From the cell containing the given text, extract its center point as [X, Y] coordinate. 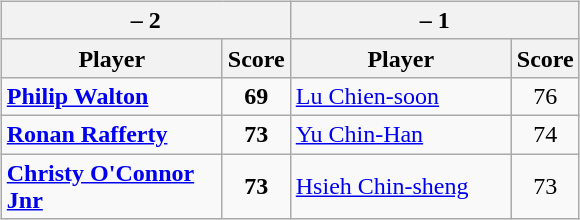
Christy O'Connor Jnr [112, 186]
Lu Chien-soon [400, 96]
– 2 [146, 20]
Ronan Rafferty [112, 134]
– 1 [434, 20]
Yu Chin-Han [400, 134]
74 [545, 134]
69 [256, 96]
Hsieh Chin-sheng [400, 186]
76 [545, 96]
Philip Walton [112, 96]
